Determine the (X, Y) coordinate at the center of the cell enclosing the given text.  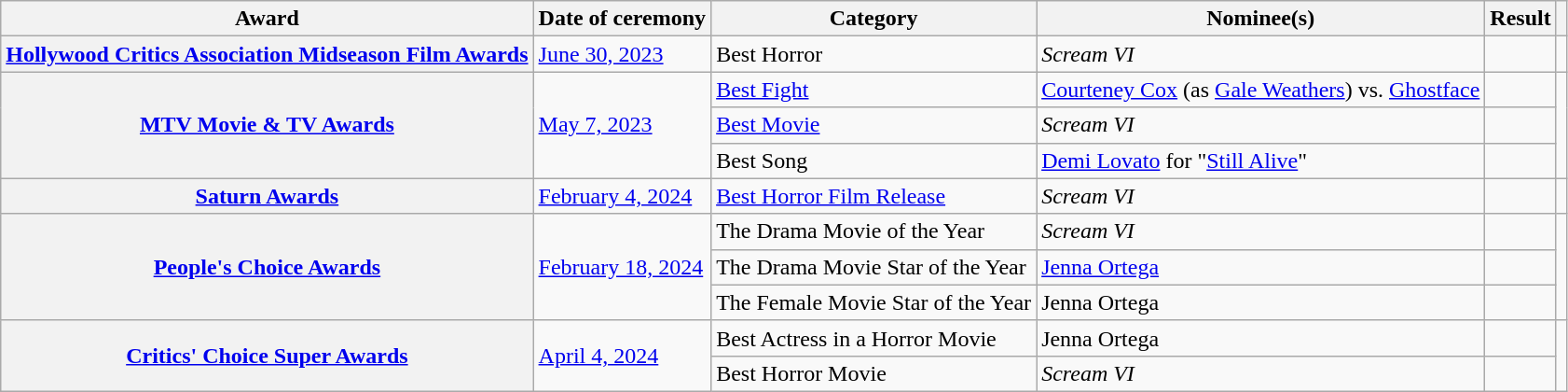
Best Horror Film Release (874, 196)
Best Actress in a Horror Movie (874, 338)
Category (874, 19)
Nominee(s) (1260, 19)
Best Movie (874, 125)
February 4, 2024 (623, 196)
June 30, 2023 (623, 54)
Award (267, 19)
Courteney Cox (as Gale Weathers) vs. Ghostface (1260, 90)
Best Song (874, 161)
The Female Movie Star of the Year (874, 302)
Saturn Awards (267, 196)
Best Horror (874, 54)
Best Horror Movie (874, 373)
Date of ceremony (623, 19)
Best Fight (874, 90)
Critics' Choice Super Awards (267, 356)
April 4, 2024 (623, 356)
The Drama Movie Star of the Year (874, 267)
February 18, 2024 (623, 267)
Demi Lovato for "Still Alive" (1260, 161)
The Drama Movie of the Year (874, 231)
Hollywood Critics Association Midseason Film Awards (267, 54)
Result (1520, 19)
May 7, 2023 (623, 125)
People's Choice Awards (267, 267)
MTV Movie & TV Awards (267, 125)
